Pinpoint the cell where the given text exists, returning its (X, Y) midpoint coordinate. 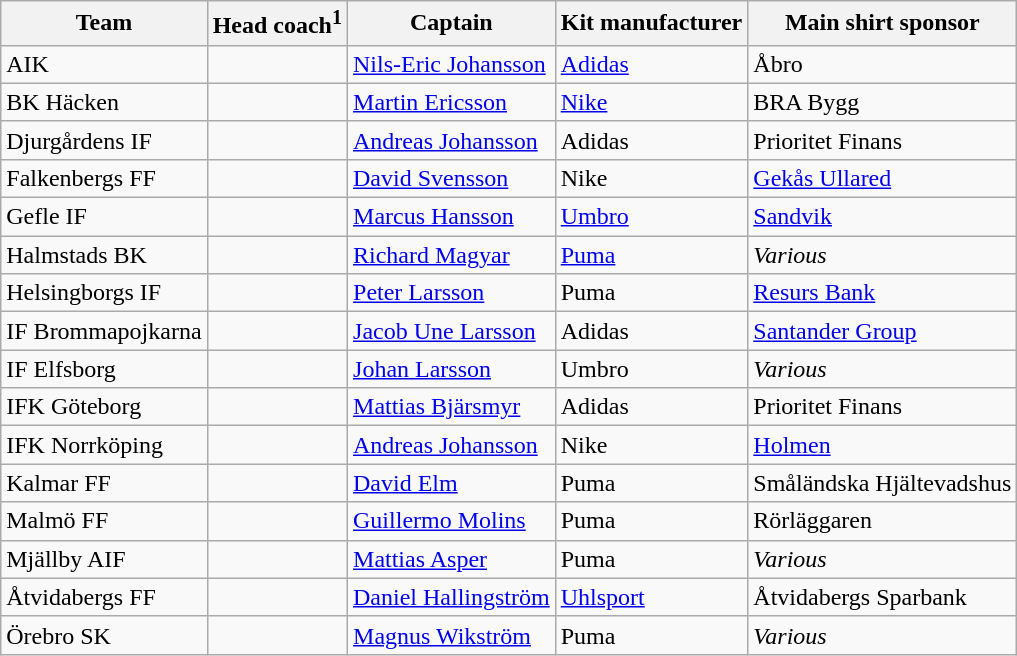
IFK Göteborg (104, 407)
AIK (104, 64)
Daniel Hallingström (452, 597)
Mattias Asper (452, 559)
Småländska Hjältevadshus (882, 483)
Helsingborgs IF (104, 293)
Captain (452, 24)
Halmstads BK (104, 255)
BK Häcken (104, 102)
Guillermo Molins (452, 521)
Holmen (882, 445)
Mjällby AIF (104, 559)
Uhlsport (652, 597)
Marcus Hansson (452, 217)
Djurgårdens IF (104, 140)
Martin Ericsson (452, 102)
Santander Group (882, 331)
Åbro (882, 64)
Gekås Ullared (882, 178)
Rörläggaren (882, 521)
Main shirt sponsor (882, 24)
Team (104, 24)
David Elm (452, 483)
Magnus Wikström (452, 635)
Jacob Une Larsson (452, 331)
Head coach1 (277, 24)
Malmö FF (104, 521)
Örebro SK (104, 635)
Resurs Bank (882, 293)
Peter Larsson (452, 293)
Richard Magyar (452, 255)
Falkenbergs FF (104, 178)
Mattias Bjärsmyr (452, 407)
Sandvik (882, 217)
David Svensson (452, 178)
IFK Norrköping (104, 445)
IF Brommapojkarna (104, 331)
Kit manufacturer (652, 24)
Åtvidabergs FF (104, 597)
BRA Bygg (882, 102)
Johan Larsson (452, 369)
IF Elfsborg (104, 369)
Åtvidabergs Sparbank (882, 597)
Kalmar FF (104, 483)
Gefle IF (104, 217)
Nils-Eric Johansson (452, 64)
